Detect which cell encompasses the target text, then output its (X, Y) center coordinate. 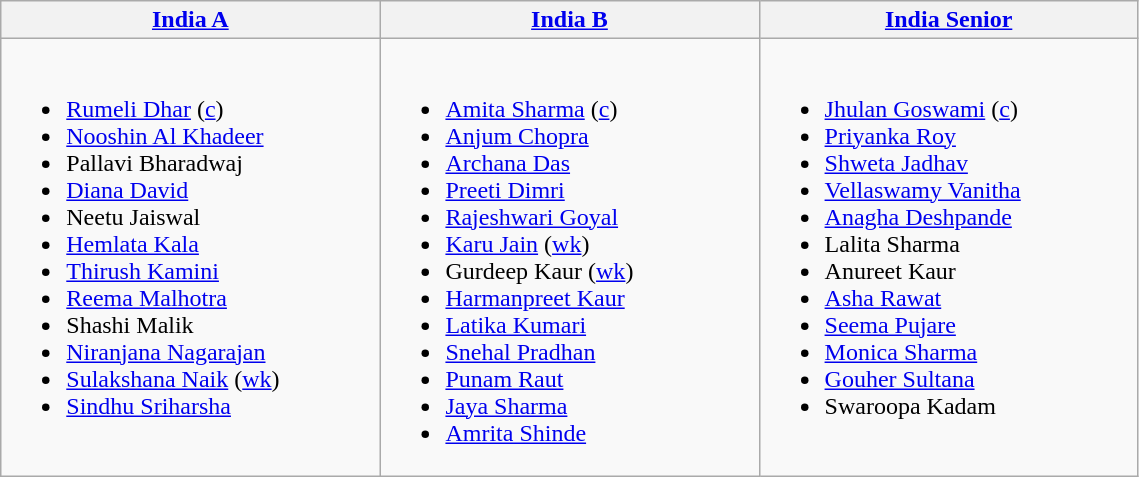
India B (570, 20)
India A (190, 20)
India Senior (948, 20)
